Return the [X, Y] coordinate for the center point of the cell that contains the specified text.  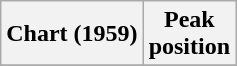
Chart (1959) [72, 34]
Peakposition [189, 34]
